Determine the (x, y) coordinate at the center of the cell enclosing the given text.  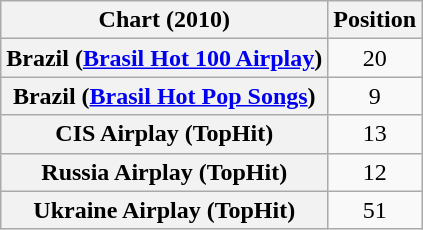
20 (375, 58)
9 (375, 96)
13 (375, 134)
Position (375, 20)
Brazil (Brasil Hot Pop Songs) (164, 96)
CIS Airplay (TopHit) (164, 134)
Chart (2010) (164, 20)
12 (375, 172)
Brazil (Brasil Hot 100 Airplay) (164, 58)
51 (375, 210)
Russia Airplay (TopHit) (164, 172)
Ukraine Airplay (TopHit) (164, 210)
